From the cell containing the given text, extract its center point as (x, y) coordinate. 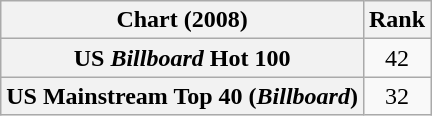
Chart (2008) (182, 20)
Rank (396, 20)
32 (396, 96)
US Billboard Hot 100 (182, 58)
US Mainstream Top 40 (Billboard) (182, 96)
42 (396, 58)
